Capture the cell that displays the provided text and extract its [X, Y] central coordinate. 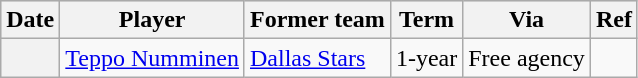
Ref [614, 20]
Term [426, 20]
Date [30, 20]
Free agency [527, 58]
Player [152, 20]
Former team [317, 20]
Dallas Stars [317, 58]
1-year [426, 58]
Via [527, 20]
Teppo Numminen [152, 58]
